Capture the cell that displays the provided text and extract its (x, y) central coordinate. 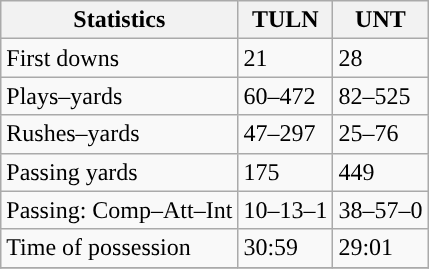
175 (286, 172)
TULN (286, 20)
First downs (120, 58)
29:01 (380, 248)
21 (286, 58)
60–472 (286, 96)
Statistics (120, 20)
38–57–0 (380, 210)
30:59 (286, 248)
Rushes–yards (120, 134)
10–13–1 (286, 210)
Passing yards (120, 172)
Passing: Comp–Att–Int (120, 210)
47–297 (286, 134)
449 (380, 172)
28 (380, 58)
Plays–yards (120, 96)
25–76 (380, 134)
82–525 (380, 96)
UNT (380, 20)
Time of possession (120, 248)
